Pinpoint the cell where the given text exists, returning its (x, y) midpoint coordinate. 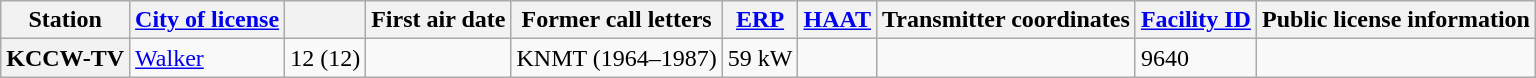
KCCW-TV (66, 58)
HAAT (838, 20)
Station (66, 20)
Transmitter coordinates (1006, 20)
First air date (438, 20)
Walker (208, 58)
Public license information (1396, 20)
ERP (760, 20)
KNMT (1964–1987) (616, 58)
Facility ID (1196, 20)
12 (12) (326, 58)
City of license (208, 20)
59 kW (760, 58)
9640 (1196, 58)
Former call letters (616, 20)
